Provide the [X, Y] coordinate of the cell's center where the given text is located.  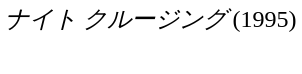
ナイト クルージング (1995) [150, 20]
